Output the (X, Y) coordinate of the center of the cell containing the given text.  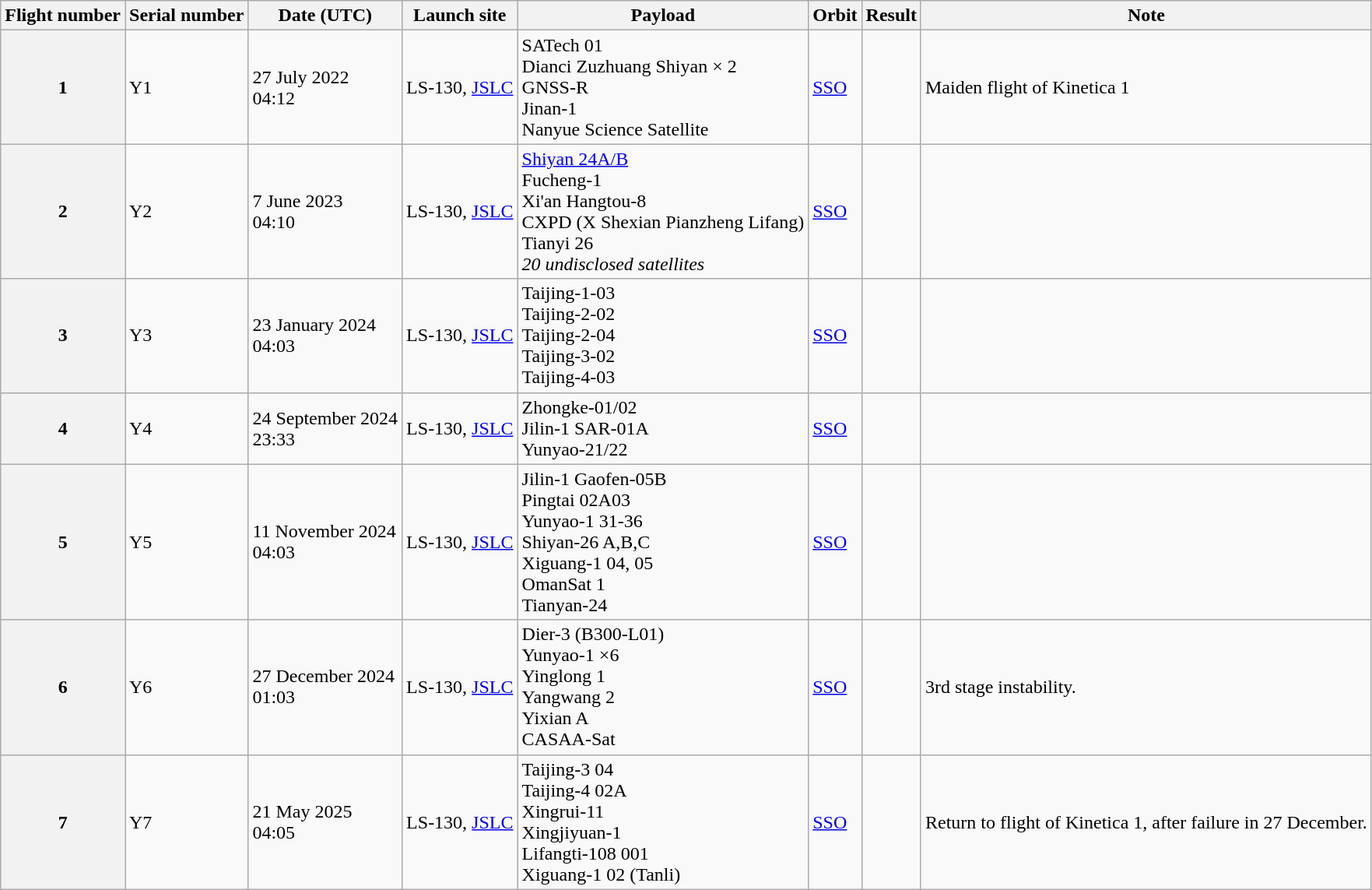
Y7 (186, 822)
4 (63, 428)
Note (1146, 16)
3rd stage instability. (1146, 687)
3 (63, 336)
Maiden flight of Kinetica 1 (1146, 87)
Taijing-1-03Taijing-2-02Taijing-2-04Taijing-3-02Taijing-4-03 (663, 336)
11 November 202404:03 (325, 542)
7 June 202304:10 (325, 212)
Date (UTC) (325, 16)
Y2 (186, 212)
Y4 (186, 428)
SATech 01Dianci Zuzhuang Shiyan × 2GNSS-RJinan-1Nanyue Science Satellite (663, 87)
21 May 202504:05 (325, 822)
Serial number (186, 16)
Shiyan 24A/BFucheng-1Xi'an Hangtou-8CXPD (X Shexian Pianzheng Lifang)Tianyi 2620 undisclosed satellites (663, 212)
Y5 (186, 542)
Zhongke-01/02Jilin-1 SAR-01AYunyao-21/22 (663, 428)
Taijing-3 04Taijing-4 02AXingrui-11Xingjiyuan-1Lifangti-108 001Xiguang-1 02 (Tanli) (663, 822)
Orbit (835, 16)
Y1 (186, 87)
7 (63, 822)
5 (63, 542)
2 (63, 212)
Jilin-1 Gaofen-05BPingtai 02A03Yunyao-1 31-36Shiyan-26 A,B,CXiguang-1 04, 05OmanSat 1Tianyan-24 (663, 542)
Y6 (186, 687)
Y3 (186, 336)
1 (63, 87)
27 July 202204:12 (325, 87)
Dier-3 (B300-L01)Yunyao-1 ×6Yinglong 1Yangwang 2Yixian ACASAA-Sat (663, 687)
23 January 202404:03 (325, 336)
Result (891, 16)
Flight number (63, 16)
Launch site (460, 16)
6 (63, 687)
24 September 202423:33 (325, 428)
Payload (663, 16)
27 December 202401:03 (325, 687)
Return to flight of Kinetica 1, after failure in 27 December. (1146, 822)
